For the text-containing cell, return its midpoint in [x, y] coordinate format. 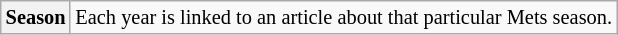
Season [36, 17]
Each year is linked to an article about that particular Mets season. [343, 17]
